From the cell containing the given text, extract its center point as [X, Y] coordinate. 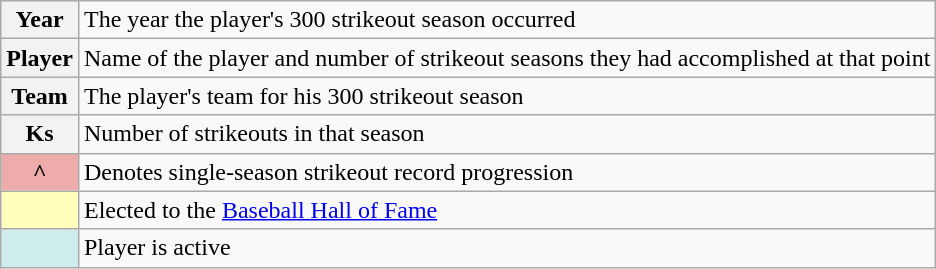
The player's team for his 300 strikeout season [506, 96]
Player [40, 58]
Year [40, 20]
The year the player's 300 strikeout season occurred [506, 20]
Player is active [506, 248]
Denotes single-season strikeout record progression [506, 172]
Name of the player and number of strikeout seasons they had accomplished at that point [506, 58]
Number of strikeouts in that season [506, 134]
^ [40, 172]
Elected to the Baseball Hall of Fame [506, 210]
Ks [40, 134]
Team [40, 96]
